Search for the cell housing the specified text and yield its (x, y) center coordinate. 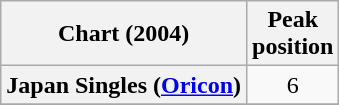
Peakposition (293, 34)
6 (293, 85)
Chart (2004) (124, 34)
Japan Singles (Oricon) (124, 85)
